Output the [x, y] coordinate of the center of the cell containing the given text.  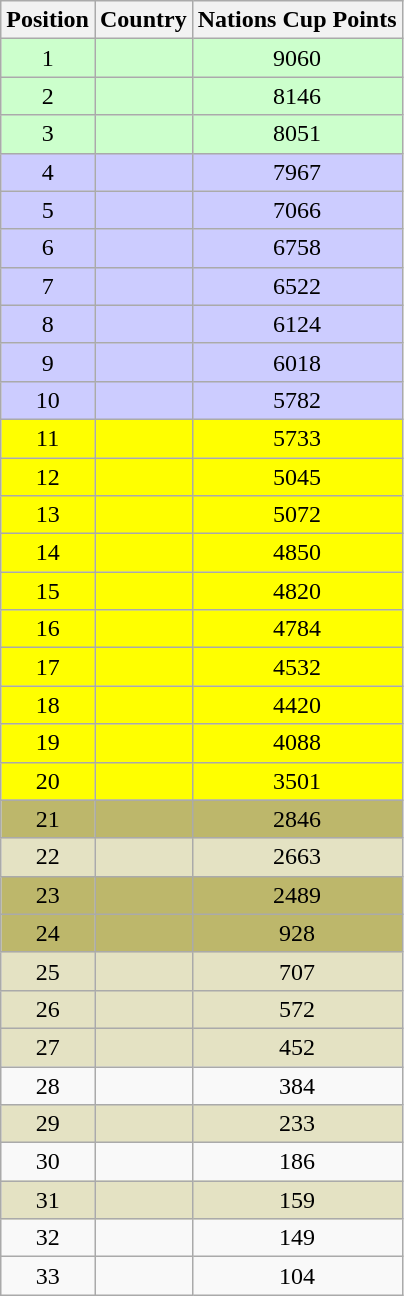
5072 [297, 515]
3 [48, 134]
21 [48, 819]
6522 [297, 286]
928 [297, 933]
5045 [297, 477]
2663 [297, 857]
12 [48, 477]
4 [48, 172]
5782 [297, 400]
17 [48, 667]
2 [48, 96]
9060 [297, 58]
25 [48, 971]
4088 [297, 743]
32 [48, 1238]
7066 [297, 210]
6124 [297, 324]
5 [48, 210]
4820 [297, 591]
16 [48, 629]
6758 [297, 248]
30 [48, 1162]
233 [297, 1124]
23 [48, 895]
8146 [297, 96]
13 [48, 515]
4850 [297, 553]
6 [48, 248]
149 [297, 1238]
11 [48, 438]
Country [143, 20]
186 [297, 1162]
Nations Cup Points [297, 20]
31 [48, 1200]
384 [297, 1085]
8 [48, 324]
24 [48, 933]
33 [48, 1276]
5733 [297, 438]
29 [48, 1124]
3501 [297, 781]
9 [48, 362]
Position [48, 20]
4784 [297, 629]
104 [297, 1276]
452 [297, 1047]
159 [297, 1200]
6018 [297, 362]
28 [48, 1085]
26 [48, 1009]
14 [48, 553]
20 [48, 781]
4532 [297, 667]
15 [48, 591]
7967 [297, 172]
27 [48, 1047]
7 [48, 286]
707 [297, 971]
2846 [297, 819]
10 [48, 400]
1 [48, 58]
4420 [297, 705]
572 [297, 1009]
19 [48, 743]
18 [48, 705]
22 [48, 857]
8051 [297, 134]
2489 [297, 895]
